Search for the cell housing the specified text and yield its (x, y) center coordinate. 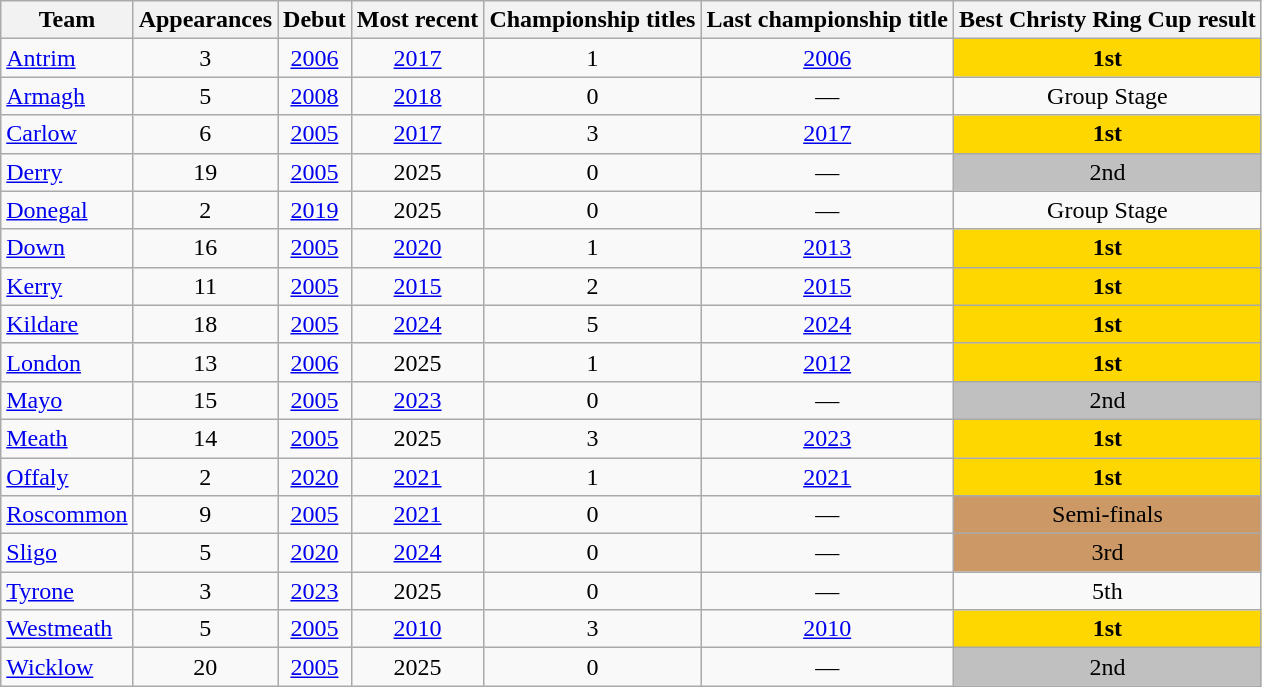
2008 (315, 96)
Sligo (67, 553)
Derry (67, 172)
Mayo (67, 400)
2013 (827, 248)
Meath (67, 438)
2018 (418, 96)
Donegal (67, 210)
2019 (315, 210)
Team (67, 20)
Antrim (67, 58)
15 (205, 400)
London (67, 362)
Offaly (67, 477)
6 (205, 134)
5th (1107, 591)
Appearances (205, 20)
Roscommon (67, 515)
Kildare (67, 324)
Best Christy Ring Cup result (1107, 20)
Last championship title (827, 20)
Carlow (67, 134)
Championship titles (592, 20)
Semi-finals (1107, 515)
13 (205, 362)
14 (205, 438)
Wicklow (67, 667)
20 (205, 667)
9 (205, 515)
19 (205, 172)
2012 (827, 362)
16 (205, 248)
Down (67, 248)
Armagh (67, 96)
Debut (315, 20)
11 (205, 286)
Most recent (418, 20)
Tyrone (67, 591)
18 (205, 324)
3rd (1107, 553)
Westmeath (67, 629)
Kerry (67, 286)
